Output the (X, Y) coordinate of the center of the cell containing the given text.  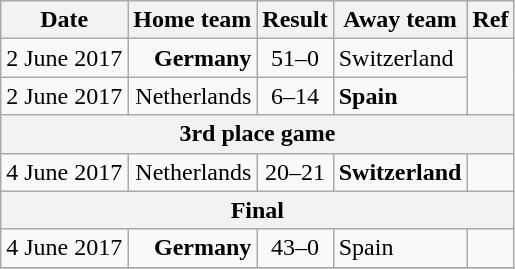
Ref (490, 20)
43–0 (295, 248)
6–14 (295, 96)
Result (295, 20)
20–21 (295, 172)
3rd place game (258, 134)
Date (64, 20)
Away team (400, 20)
Final (258, 210)
Home team (192, 20)
51–0 (295, 58)
